From the cell containing the given text, extract its center point as [X, Y] coordinate. 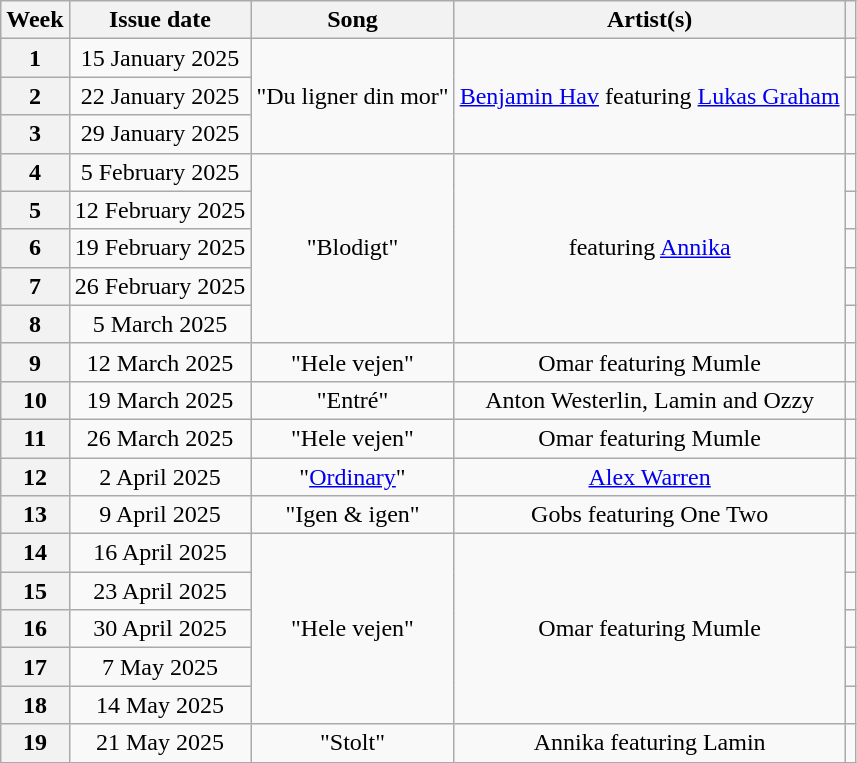
26 February 2025 [160, 286]
"Ordinary" [352, 477]
17 [35, 667]
13 [35, 515]
featuring Annika [650, 248]
14 [35, 553]
1 [35, 58]
7 [35, 286]
12 [35, 477]
15 January 2025 [160, 58]
5 [35, 210]
9 [35, 362]
19 [35, 743]
Week [35, 20]
21 May 2025 [160, 743]
6 [35, 248]
Benjamin Hav featuring Lukas Graham [650, 96]
19 March 2025 [160, 400]
15 [35, 591]
Artist(s) [650, 20]
2 [35, 96]
12 March 2025 [160, 362]
16 April 2025 [160, 553]
26 March 2025 [160, 438]
"Du ligner din mor" [352, 96]
"Igen & igen" [352, 515]
29 January 2025 [160, 134]
11 [35, 438]
19 February 2025 [160, 248]
22 January 2025 [160, 96]
16 [35, 629]
18 [35, 705]
10 [35, 400]
Anton Westerlin, Lamin and Ozzy [650, 400]
12 February 2025 [160, 210]
5 March 2025 [160, 324]
30 April 2025 [160, 629]
Alex Warren [650, 477]
"Blodigt" [352, 248]
14 May 2025 [160, 705]
23 April 2025 [160, 591]
8 [35, 324]
"Stolt" [352, 743]
Annika featuring Lamin [650, 743]
5 February 2025 [160, 172]
3 [35, 134]
2 April 2025 [160, 477]
7 May 2025 [160, 667]
9 April 2025 [160, 515]
Gobs featuring One Two [650, 515]
"Entré" [352, 400]
Song [352, 20]
Issue date [160, 20]
4 [35, 172]
